Provide the (X, Y) coordinate of the cell's center where the given text is located.  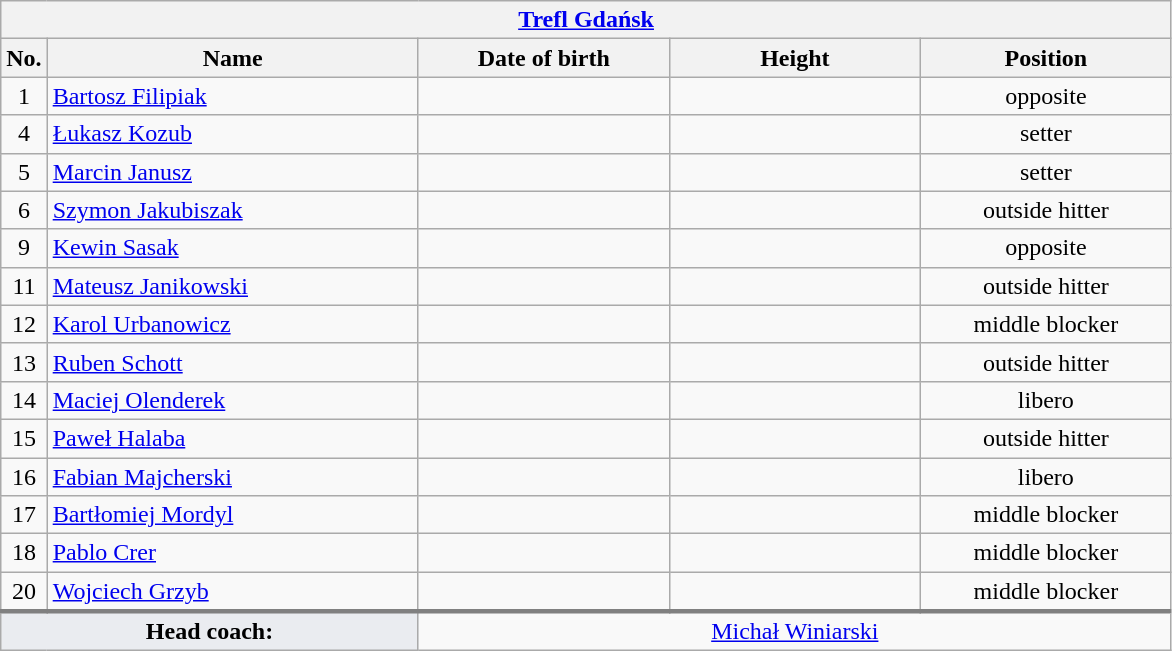
Position (1046, 58)
11 (24, 286)
Date of birth (544, 58)
Wojciech Grzyb (232, 592)
Szymon Jakubiszak (232, 210)
Fabian Majcherski (232, 477)
20 (24, 592)
13 (24, 362)
16 (24, 477)
1 (24, 96)
Pablo Crer (232, 553)
18 (24, 553)
6 (24, 210)
Kewin Sasak (232, 248)
Head coach: (210, 631)
Ruben Schott (232, 362)
Maciej Olenderek (232, 400)
Paweł Halaba (232, 438)
Trefl Gdańsk (586, 20)
4 (24, 134)
5 (24, 172)
12 (24, 324)
14 (24, 400)
Bartosz Filipiak (232, 96)
Bartłomiej Mordyl (232, 515)
Height (794, 58)
17 (24, 515)
9 (24, 248)
15 (24, 438)
Łukasz Kozub (232, 134)
Marcin Janusz (232, 172)
Karol Urbanowicz (232, 324)
Name (232, 58)
No. (24, 58)
Michał Winiarski (794, 631)
Mateusz Janikowski (232, 286)
